Search for the cell housing the specified text and yield its [x, y] center coordinate. 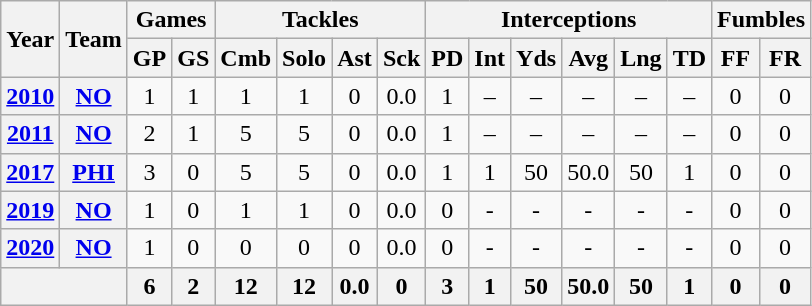
Cmb [246, 58]
6 [149, 286]
Games [170, 20]
Year [30, 39]
Sck [401, 58]
TD [689, 58]
GP [149, 58]
Team [94, 39]
PD [448, 58]
Tackles [320, 20]
2017 [30, 172]
GS [194, 58]
Interceptions [569, 20]
2011 [30, 134]
Int [490, 58]
FF [736, 58]
2020 [30, 248]
PHI [94, 172]
Ast [355, 58]
2019 [30, 210]
Solo [304, 58]
Lng [641, 58]
Avg [588, 58]
FR [784, 58]
Fumbles [762, 20]
Yds [536, 58]
2010 [30, 96]
